Return (X, Y) of the center of cell containing provided text 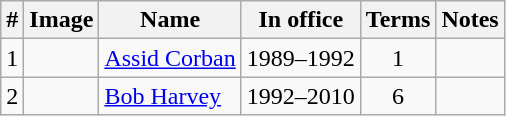
Name (170, 20)
Bob Harvey (170, 96)
# (12, 20)
1989–1992 (300, 58)
Assid Corban (170, 58)
In office (300, 20)
Image (62, 20)
Terms (398, 20)
Notes (470, 20)
2 (12, 96)
6 (398, 96)
1992–2010 (300, 96)
